Scan for the cell matching the given text and deliver its [X, Y] coordinate at center. 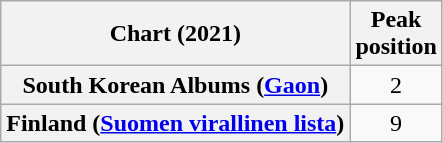
Chart (2021) [176, 34]
South Korean Albums (Gaon) [176, 85]
Finland (Suomen virallinen lista) [176, 123]
9 [396, 123]
2 [396, 85]
Peakposition [396, 34]
